Locate the cell with the specified text and output its [x, y] center coordinate. 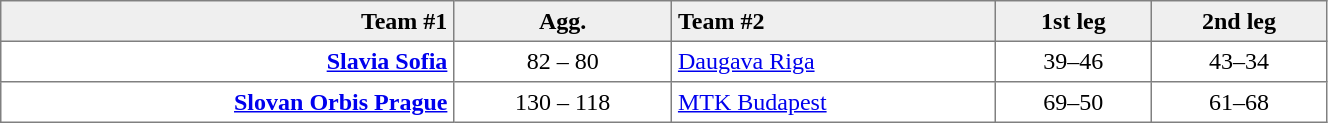
1st leg [1073, 21]
Team #2 [833, 21]
61–68 [1238, 102]
39–46 [1073, 61]
82 – 80 [562, 61]
Slavia Sofia [228, 61]
Team #1 [228, 21]
130 – 118 [562, 102]
MTK Budapest [833, 102]
Agg. [562, 21]
2nd leg [1238, 21]
Slovan Orbis Prague [228, 102]
Daugava Riga [833, 61]
43–34 [1238, 61]
69–50 [1073, 102]
